Provide the [x, y] coordinate of the cell's center where the given text is located.  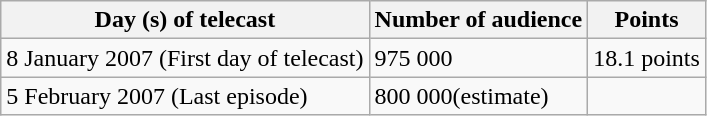
975 000 [478, 58]
Number of audience [478, 20]
18.1 points [647, 58]
8 January 2007 (First day of telecast) [185, 58]
5 February 2007 (Last episode) [185, 96]
Day (s) of telecast [185, 20]
800 000(estimate) [478, 96]
Points [647, 20]
